Locate the cell with the specified text and output its [x, y] center coordinate. 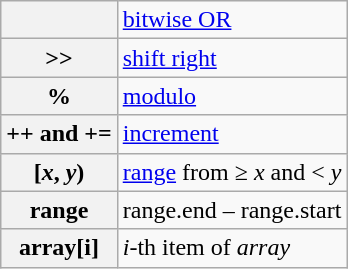
bitwise OR [232, 20]
range [59, 210]
modulo [232, 96]
array[i] [59, 248]
++ and += [59, 134]
increment [232, 134]
>> [59, 58]
range from ≥ x and < y [232, 172]
% [59, 96]
[x, y) [59, 172]
shift right [232, 58]
range.end – range.start [232, 210]
i-th item of array [232, 248]
